For the text-containing cell, return its midpoint in [x, y] coordinate format. 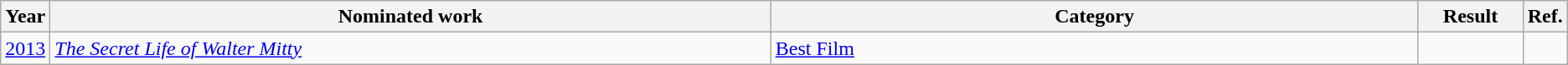
Category [1094, 17]
Nominated work [410, 17]
Ref. [1545, 17]
2013 [25, 48]
The Secret Life of Walter Mitty [410, 48]
Best Film [1094, 48]
Result [1471, 17]
Year [25, 17]
